Determine the [X, Y] coordinate at the center of the cell enclosing the given text.  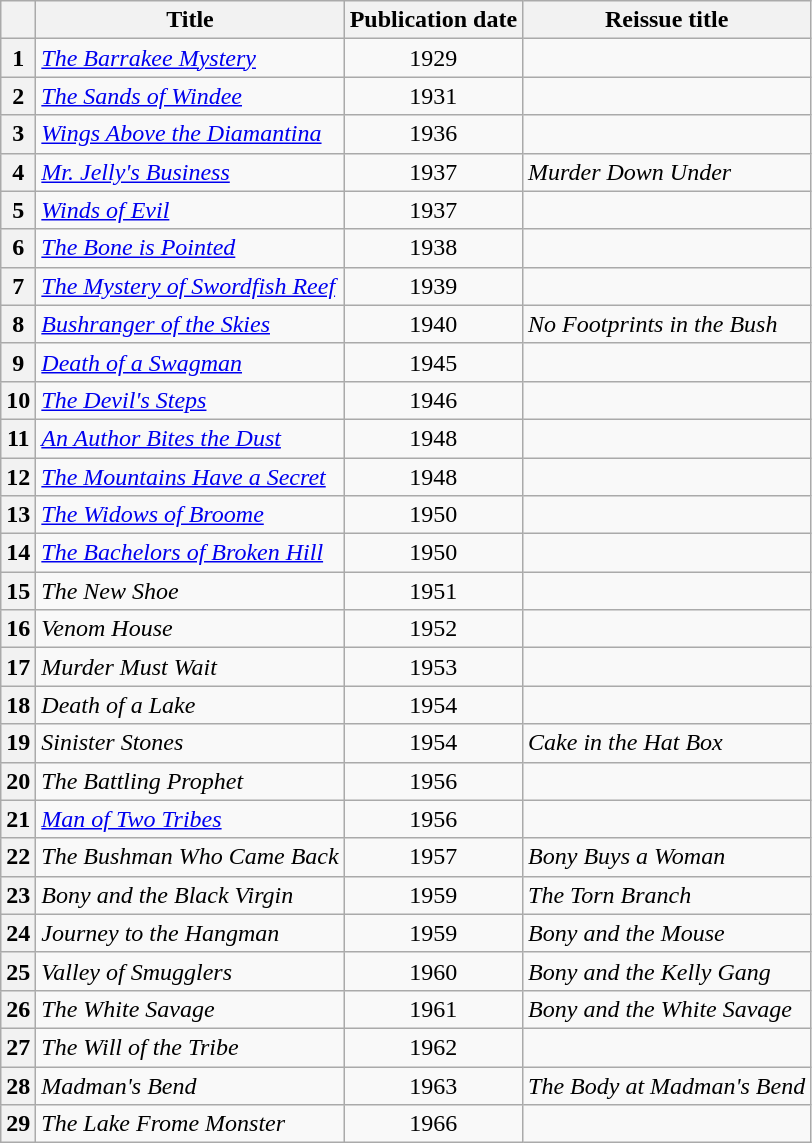
23 [18, 895]
1946 [433, 400]
1963 [433, 1085]
25 [18, 971]
11 [18, 438]
19 [18, 743]
1 [18, 58]
18 [18, 705]
22 [18, 857]
8 [18, 324]
Wings Above the Diamantina [190, 134]
An Author Bites the Dust [190, 438]
10 [18, 400]
3 [18, 134]
Bony and the White Savage [667, 1009]
Publication date [433, 20]
15 [18, 591]
1962 [433, 1047]
Journey to the Hangman [190, 933]
29 [18, 1124]
12 [18, 477]
1961 [433, 1009]
1936 [433, 134]
The Bachelors of Broken Hill [190, 553]
Bony Buys a Woman [667, 857]
Bushranger of the Skies [190, 324]
1966 [433, 1124]
The Torn Branch [667, 895]
16 [18, 629]
1945 [433, 362]
Mr. Jelly's Business [190, 172]
The Body at Madman's Bend [667, 1085]
1953 [433, 667]
28 [18, 1085]
Death of a Swagman [190, 362]
The White Savage [190, 1009]
The Devil's Steps [190, 400]
9 [18, 362]
The New Shoe [190, 591]
20 [18, 781]
The Will of the Tribe [190, 1047]
24 [18, 933]
1957 [433, 857]
1951 [433, 591]
The Mystery of Swordfish Reef [190, 286]
1939 [433, 286]
The Barrakee Mystery [190, 58]
Cake in the Hat Box [667, 743]
1952 [433, 629]
Sinister Stones [190, 743]
Bony and the Mouse [667, 933]
6 [18, 248]
Title [190, 20]
7 [18, 286]
The Bushman Who Came Back [190, 857]
1960 [433, 971]
2 [18, 96]
1940 [433, 324]
Man of Two Tribes [190, 819]
The Lake Frome Monster [190, 1124]
1931 [433, 96]
The Sands of Windee [190, 96]
Bony and the Kelly Gang [667, 971]
4 [18, 172]
Murder Must Wait [190, 667]
5 [18, 210]
17 [18, 667]
26 [18, 1009]
The Widows of Broome [190, 515]
The Mountains Have a Secret [190, 477]
13 [18, 515]
14 [18, 553]
Death of a Lake [190, 705]
Winds of Evil [190, 210]
The Battling Prophet [190, 781]
No Footprints in the Bush [667, 324]
Venom House [190, 629]
Murder Down Under [667, 172]
1938 [433, 248]
The Bone is Pointed [190, 248]
Reissue title [667, 20]
21 [18, 819]
27 [18, 1047]
Valley of Smugglers [190, 971]
Bony and the Black Virgin [190, 895]
1929 [433, 58]
Madman's Bend [190, 1085]
